Provide the (X, Y) coordinate of the cell's center where the given text is located.  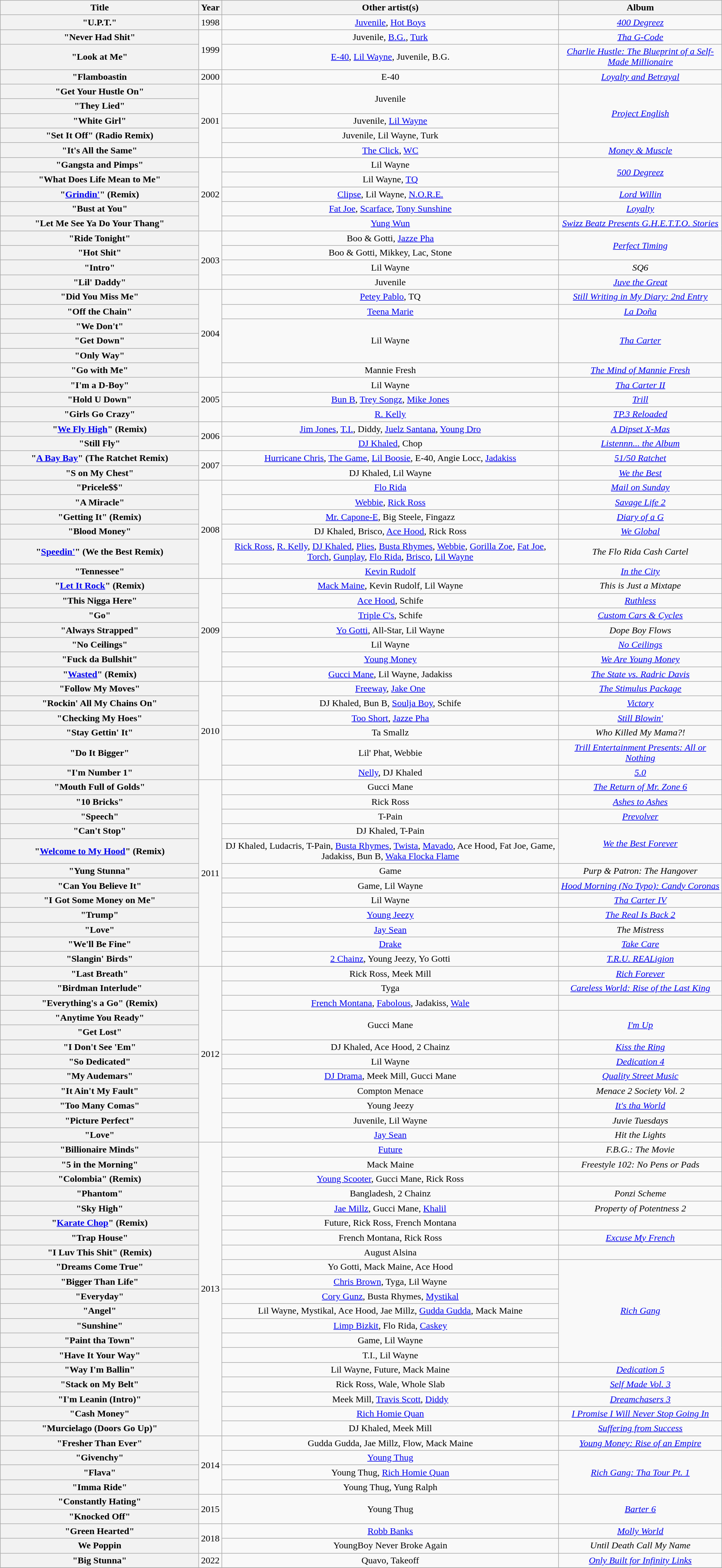
"Go" (100, 615)
Quality Street Music (640, 1076)
Juvenile, Hot Boys (390, 22)
Young Money (390, 659)
Loyalty and Betrayal (640, 77)
Meek Mill, Travis Scott, Diddy (390, 1399)
500 Degreez (640, 172)
"Yung Stunna" (100, 871)
Custom Cars & Cycles (640, 615)
"My Audemars" (100, 1076)
Mack Maine, Kevin Rudolf, Lil Wayne (390, 586)
2014 (211, 1465)
"Fresher Than Ever" (100, 1443)
Future (390, 1149)
Lord Willin (640, 194)
Juvenile, Lil Wayne, Turk (390, 135)
T.I., Lil Wayne (390, 1355)
Juvenile, B.G., Turk (390, 37)
"Gangsta and Pimps" (100, 165)
Take Care (640, 944)
"U.P.T." (100, 22)
Excuse My French (640, 1238)
Hurricane Chris, The Game, Lil Boosie, E-40, Angie Locc, Jadakiss (390, 458)
"Billionaire Minds" (100, 1149)
Tyga (390, 988)
Yung Wun (390, 224)
400 Degreez (640, 22)
Webbie, Rick Ross (390, 502)
Bun B, Trey Songz, Mike Jones (390, 399)
Jae Millz, Gucci Mane, Khalil (390, 1208)
Game (390, 871)
"Green Hearted" (100, 1531)
Boo & Gotti, Mikkey, Lac, Stone (390, 253)
R. Kelly (390, 414)
No Ceilings (640, 644)
SQ6 (640, 268)
Prevolver (640, 816)
"I Luv This Shit" (Remix) (100, 1252)
It's tha World (640, 1105)
A Dipset X-Mas (640, 429)
"Set It Off" (Radio Remix) (100, 135)
2022 (211, 1560)
Kevin Rudolf (390, 571)
"So Dedicated" (100, 1062)
Freestyle 102: No Pens or Pads (640, 1164)
We Are Young Money (640, 659)
Perfect Timing (640, 246)
Ta Smallz (390, 733)
Album (640, 8)
"Bigger Than Life" (100, 1282)
Ashes to Ashes (640, 802)
Ace Hood, Schife (390, 601)
Victory (640, 703)
"Intro" (100, 268)
Future, Rick Ross, French Montana (390, 1223)
Chris Brown, Tyga, Lil Wayne (390, 1282)
Who Killed My Mama?! (640, 733)
"Trap House" (100, 1238)
2013 (211, 1289)
"Slangin' Birds" (100, 959)
Molly World (640, 1531)
"I'm a D-Boy" (100, 385)
2018 (211, 1538)
"Picture Perfect" (100, 1120)
"Wasted" (Remix) (100, 674)
"Stack on My Belt" (100, 1384)
"Grindin'" (Remix) (100, 194)
Still Writing in My Diary: 2nd Entry (640, 297)
Tha Carter (640, 341)
DJ Khaled, Brisco, Ace Hood, Rick Ross (390, 532)
"A Miracle" (100, 502)
"10 Bricks" (100, 802)
1998 (211, 22)
Money & Muscle (640, 150)
Kiss the Ring (640, 1047)
Year (211, 8)
August Alsina (390, 1252)
"Fuck da Bullshit" (100, 659)
"Murcielago (Doors Go Up)" (100, 1428)
"They Lied" (100, 106)
Triple C's, Schife (390, 615)
Juvie Tuesdays (640, 1120)
Rick Ross, Meek Mill (390, 974)
Mr. Capone-E, Big Steele, Fingazz (390, 517)
The Mind of Mannie Fresh (640, 370)
1999 (211, 49)
Loyalty (640, 209)
Careless World: Rise of the Last King (640, 988)
Ponzi Scheme (640, 1194)
"Bust at You" (100, 209)
2009 (211, 630)
Ruthless (640, 601)
2005 (211, 399)
2002 (211, 194)
"Way I'm Ballin" (100, 1369)
Tha G-Code (640, 37)
DJ Khaled, Bun B, Soulja Boy, Schife (390, 703)
2015 (211, 1509)
Jim Jones, T.I., Diddy, Juelz Santana, Young Dro (390, 429)
We Poppin (100, 1546)
"Getting It" (Remix) (100, 517)
DJ Khaled, T-Pain (390, 831)
Young Thug, Yung Ralph (390, 1487)
"Blood Money" (100, 532)
Petey Pablo, TQ (390, 297)
"We Don't" (100, 326)
Compton Menace (390, 1091)
The Click, WC (390, 150)
"Stay Gettin' It" (100, 733)
"Angel" (100, 1311)
"Everything's a Go" (Remix) (100, 1003)
Purp & Patron: The Hangover (640, 871)
"Do It Bigger" (100, 752)
Drake (390, 944)
"Imma Ride" (100, 1487)
We the Best (640, 473)
2000 (211, 77)
"Constantly Hating" (100, 1502)
"Speedin'" (We the Best Remix) (100, 551)
Freeway, Jake One (390, 689)
"What Does Life Mean to Me" (100, 179)
DJ Khaled, Ludacris, T-Pain, Busta Rhymes, Twista, Mavado, Ace Hood, Fat Joe, Game, Jadakiss, Bun B, Waka Flocka Flame (390, 851)
Rich Forever (640, 974)
"Birdman Interlude" (100, 988)
Charlie Hustle: The Blueprint of a Self-Made Millionaire (640, 57)
This is Just a Mixtape (640, 586)
"Sky High" (100, 1208)
2012 (211, 1055)
"Mouth Full of Golds" (100, 787)
The Mistress (640, 929)
Limp Bizkit, Flo Rida, Caskey (390, 1326)
Rick Ross, Wale, Whole Slab (390, 1384)
YoungBoy Never Broke Again (390, 1546)
"I Got Some Money on Me" (100, 900)
Yo Gotti, All-Star, Lil Wayne (390, 630)
51/50 Ratchet (640, 458)
"Hot Shit" (100, 253)
"Everyday" (100, 1296)
"Colombia" (Remix) (100, 1179)
Robb Banks (390, 1531)
TP.3 Reloaded (640, 414)
"Givenchy" (100, 1458)
Quavo, Takeoff (390, 1560)
Gudda Gudda, Jae Millz, Flow, Mack Maine (390, 1443)
"Ride Tonight" (100, 238)
"Get Lost" (100, 1032)
2 Chainz, Young Jeezy, Yo Gotti (390, 959)
Nelly, DJ Khaled (390, 772)
Lil Wayne, TQ (390, 179)
"Paint tha Town" (100, 1340)
Trill Entertainment Presents: All or Nothing (640, 752)
Dreamchasers 3 (640, 1399)
F.B.G.: The Movie (640, 1149)
"White Girl" (100, 121)
"This Nigga Here" (100, 601)
Too Short, Jazze Pha (390, 718)
La Doña (640, 311)
"Follow My Moves" (100, 689)
2011 (211, 873)
"A Bay Bay" (The Ratchet Remix) (100, 458)
Yo Gotti, Mack Maine, Ace Hood (390, 1267)
Self Made Vol. 3 (640, 1384)
"Last Breath" (100, 974)
The Real Is Back 2 (640, 915)
"Off the Chain" (100, 311)
Hood Morning (No Typo): Candy Coronas (640, 885)
"Lil' Daddy" (100, 282)
"Always Strapped" (100, 630)
"5 in the Morning" (100, 1164)
Lil Wayne, Future, Mack Maine (390, 1369)
"Only Way" (100, 355)
Still Blowin' (640, 718)
"It's All the Same" (100, 150)
DJ Khaled, Chop (390, 444)
"Karate Chop" (Remix) (100, 1223)
"Never Had Shit" (100, 37)
"Dreams Come True" (100, 1267)
Menace 2 Society Vol. 2 (640, 1091)
"Checking My Hoes" (100, 718)
"Too Many Comas" (100, 1105)
Rick Ross, R. Kelly, DJ Khaled, Plies, Busta Rhymes, Webbie, Gorilla Zoe, Fat Joe, Torch, Gunplay, Flo Rida, Brisco, Lil Wayne (390, 551)
2006 (211, 436)
Listennn... the Album (640, 444)
"Rockin' All My Chains On" (100, 703)
We the Best Forever (640, 843)
"Phantom" (100, 1194)
2007 (211, 466)
Rich Gang: Tha Tour Pt. 1 (640, 1472)
Young Thug, Rich Homie Quan (390, 1472)
2001 (211, 121)
"Tennessee" (100, 571)
"Flamboastin (100, 77)
Property of Potentness 2 (640, 1208)
Trill (640, 399)
"Knocked Off" (100, 1516)
Dedication 5 (640, 1369)
E-40 (390, 77)
I'm Up (640, 1025)
"Go with Me" (100, 370)
Lil' Phat, Webbie (390, 752)
Diary of a G (640, 517)
Fat Joe, Scarface, Tony Sunshine (390, 209)
Savage Life 2 (640, 502)
2008 (211, 530)
Rick Ross (390, 802)
"S on My Chest" (100, 473)
Barter 6 (640, 1509)
"I Don't See 'Em" (100, 1047)
Dope Boy Flows (640, 630)
2010 (211, 731)
"Anytime You Ready" (100, 1018)
"Flava" (100, 1472)
Dedication 4 (640, 1062)
Other artist(s) (390, 8)
"Hold U Down" (100, 399)
French Montana, Fabolous, Jadakiss, Wale (390, 1003)
E-40, Lil Wayne, Juvenile, B.G. (390, 57)
The Stimulus Package (640, 689)
"Sunshine" (100, 1326)
Swizz Beatz Presents G.H.E.T.T.O. Stories (640, 224)
"Still Fly" (100, 444)
"Trump" (100, 915)
Gucci Mane, Lil Wayne, Jadakiss (390, 674)
Suffering from Success (640, 1428)
T.R.U. REALigion (640, 959)
"Speech" (100, 816)
"We'll Be Fine" (100, 944)
Young Scooter, Gucci Mane, Rick Ross (390, 1179)
Mannie Fresh (390, 370)
"Pricele$$" (100, 488)
"We Fly High" (Remix) (100, 429)
"Look at Me" (100, 57)
DJ Khaled, Meek Mill (390, 1428)
Tha Carter IV (640, 900)
Mail on Sunday (640, 488)
T-Pain (390, 816)
"Get Down" (100, 341)
Mack Maine (390, 1164)
In the City (640, 571)
"I'm Leanin (Intro)" (100, 1399)
"No Ceilings" (100, 644)
2003 (211, 260)
Cory Gunz, Busta Rhymes, Mystikal (390, 1296)
Hit the Lights (640, 1135)
Flo Rida (390, 488)
"I'm Number 1" (100, 772)
Rich Homie Quan (390, 1414)
Clipse, Lil Wayne, N.O.R.E. (390, 194)
DJ Khaled, Ace Hood, 2 Chainz (390, 1047)
Rich Gang (640, 1311)
The Flo Rida Cash Cartel (640, 551)
Juve the Great (640, 282)
DJ Khaled, Lil Wayne (390, 473)
"Did You Miss Me" (100, 297)
Boo & Gotti, Jazze Pha (390, 238)
Tha Carter II (640, 385)
"Cash Money" (100, 1414)
I Promise I Will Never Stop Going In (640, 1414)
"Big Stunna" (100, 1560)
Young Money: Rise of an Empire (640, 1443)
"Girls Go Crazy" (100, 414)
5.0 (640, 772)
Until Death Call My Name (640, 1546)
Bangladesh, 2 Chainz (390, 1194)
The State vs. Radric Davis (640, 674)
2004 (211, 333)
"Get Your Hustle On" (100, 91)
"Let Me See Ya Do Your Thang" (100, 224)
"Can You Believe It" (100, 885)
DJ Drama, Meek Mill, Gucci Mane (390, 1076)
Only Built for Infinity Links (640, 1560)
French Montana, Rick Ross (390, 1238)
Teena Marie (390, 311)
"Can't Stop" (100, 831)
"Welcome to My Hood" (Remix) (100, 851)
The Return of Mr. Zone 6 (640, 787)
Lil Wayne, Mystikal, Ace Hood, Jae Millz, Gudda Gudda, Mack Maine (390, 1311)
"Have It Your Way" (100, 1355)
Project English (640, 113)
We Global (640, 532)
Title (100, 8)
"It Ain't My Fault" (100, 1091)
"Let It Rock" (Remix) (100, 586)
